Capture the cell that displays the provided text and extract its (X, Y) central coordinate. 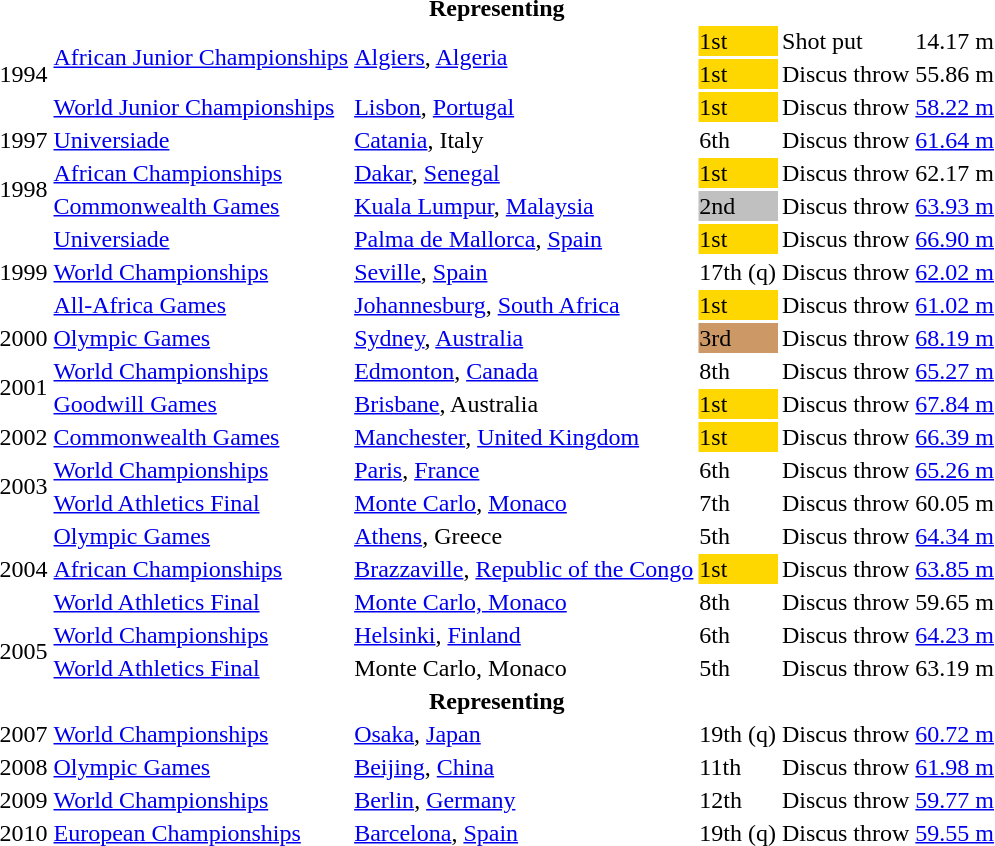
Seville, Spain (524, 272)
7th (738, 503)
African Junior Championships (201, 58)
Brisbane, Australia (524, 404)
Catania, Italy (524, 140)
Brazzaville, Republic of the Congo (524, 569)
Paris, France (524, 470)
Berlin, Germany (524, 800)
Shot put (846, 41)
Lisbon, Portugal (524, 107)
11th (738, 767)
World Junior Championships (201, 107)
12th (738, 800)
Palma de Mallorca, Spain (524, 239)
Edmonton, Canada (524, 371)
2nd (738, 206)
Beijing, China (524, 767)
19th (q) (738, 734)
All-Africa Games (201, 305)
Kuala Lumpur, Malaysia (524, 206)
3rd (738, 338)
Sydney, Australia (524, 338)
17th (q) (738, 272)
Helsinki, Finland (524, 635)
Algiers, Algeria (524, 58)
Goodwill Games (201, 404)
Dakar, Senegal (524, 173)
Athens, Greece (524, 536)
Manchester, United Kingdom (524, 437)
Johannesburg, South Africa (524, 305)
Osaka, Japan (524, 734)
